Output the (X, Y) coordinate of the center of the cell containing the given text.  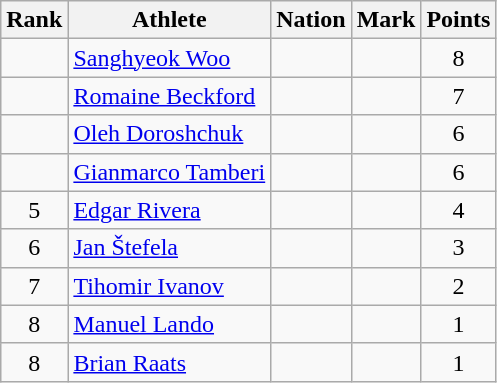
Brian Raats (170, 362)
Tihomir Ivanov (170, 286)
3 (458, 248)
Rank (34, 20)
Athlete (170, 20)
Jan Štefela (170, 248)
Points (458, 20)
5 (34, 210)
2 (458, 286)
Nation (311, 20)
Manuel Lando (170, 324)
Gianmarco Tamberi (170, 172)
Oleh Doroshchuk (170, 134)
Romaine Beckford (170, 96)
Sanghyeok Woo (170, 58)
4 (458, 210)
Edgar Rivera (170, 210)
Mark (386, 20)
